Locate the cell with the specified text and output its (X, Y) center coordinate. 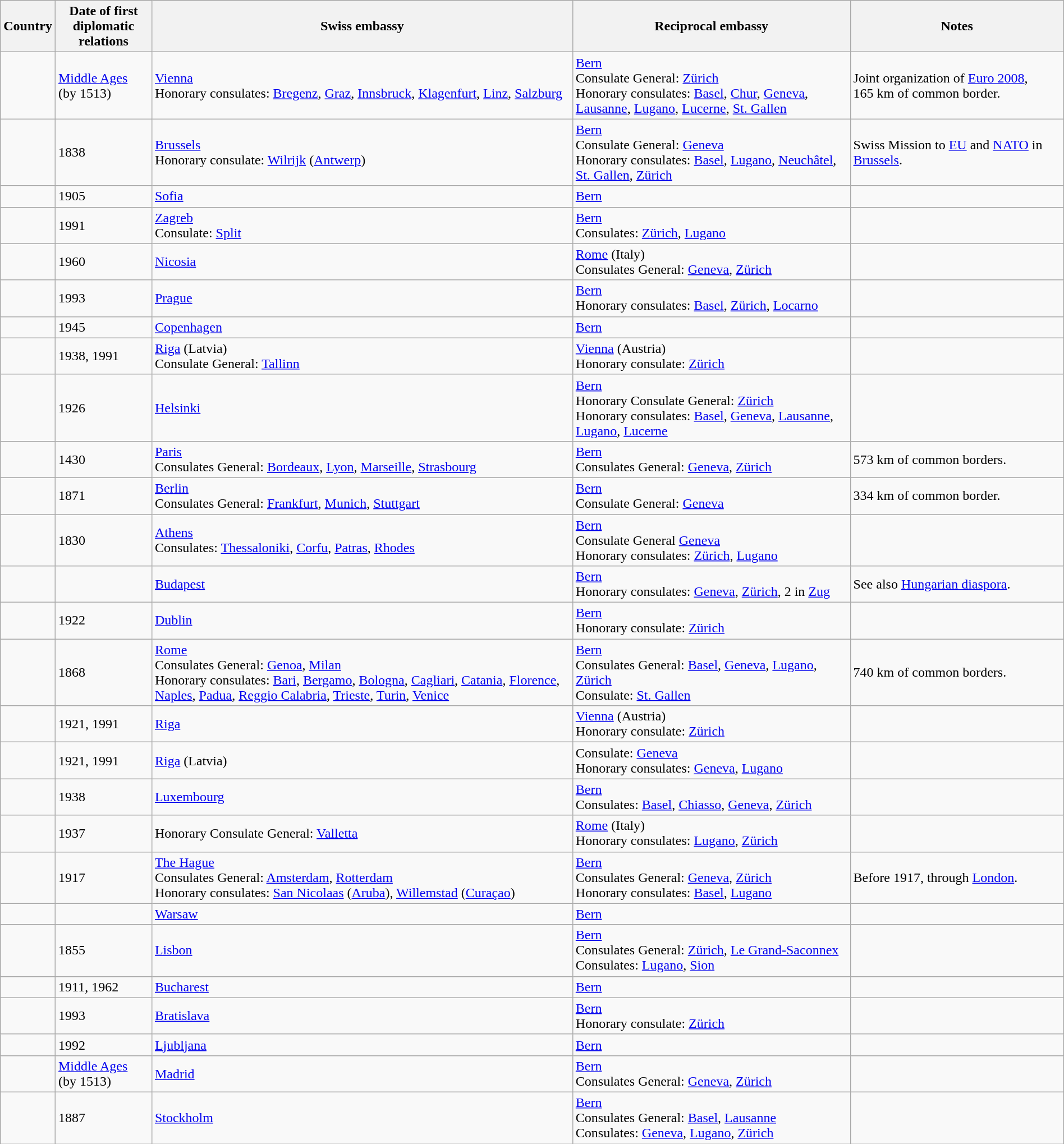
1992 (103, 1045)
Swiss Mission to EU and NATO in Brussels. (957, 153)
1868 (103, 672)
Before 1917, through London. (957, 877)
1430 (103, 459)
BernHonorary consulates: Basel, Zürich, Locarno (712, 298)
Country (28, 26)
Prague (362, 298)
BernConsulate General GenevaHonorary consulates: Zürich, Lugano (712, 540)
BernConsulates General: Geneva, Zürich (712, 459)
BernConsulates General: Basel, LausanneConsulates: Geneva, Lugano, Zürich (712, 1118)
BernConsulates: Basel, Chiasso, Geneva, Zürich (712, 797)
Bucharest (362, 987)
1887 (103, 1118)
BernConsulates: Zürich, Lugano (712, 226)
BernHonorary Consulate General: ZürichHonorary consulates: Basel, Geneva, Lausanne, Lugano, Lucerne (712, 407)
Swiss embassy (362, 26)
1945 (103, 327)
Reciprocal embassy (712, 26)
Warsaw (362, 914)
1917 (103, 877)
Bern Consulates General: Geneva, Zürich (712, 1074)
Riga (Latvia) (362, 761)
The HagueConsulates General: Amsterdam, RotterdamHonorary consulates: San Nicolaas (Aruba), Willemstad (Curaçao) (362, 877)
Bratislava (362, 1016)
ViennaHonorary consulates: Bregenz, Graz, Innsbruck, Klagenfurt, Linz, Salzburg (362, 85)
See also Hungarian diaspora. (957, 585)
Budapest (362, 585)
1905 (103, 196)
1938 (103, 797)
1830 (103, 540)
Rome (Italy)Honorary consulates: Lugano, Zürich (712, 834)
Luxembourg (362, 797)
740 km of common borders. (957, 672)
Rome (Italy)Consulates General: Geneva, Zürich (712, 261)
Joint organization of Euro 2008, 165 km of common border. (957, 85)
Riga (362, 724)
Stockholm (362, 1118)
Dublin (362, 621)
1938, 1991 (103, 356)
Sofia (362, 196)
Ljubljana (362, 1045)
1838 (103, 153)
ZagrebConsulate: Split (362, 226)
Consulate: GenevaHonorary consulates: Geneva, Lugano (712, 761)
Copenhagen (362, 327)
BernConsulate General: GenevaHonorary consulates: Basel, Lugano, Neuchâtel, St. Gallen, Zürich (712, 153)
1926 (103, 407)
1937 (103, 834)
1960 (103, 261)
1911, 1962 (103, 987)
1991 (103, 226)
Honorary Consulate General: Valletta (362, 834)
Madrid (362, 1074)
Riga (Latvia)Consulate General: Tallinn (362, 356)
1922 (103, 621)
334 km of common border. (957, 496)
BrusselsHonorary consulate: Wilrijk (Antwerp) (362, 153)
AthensConsulates: Thessaloniki, Corfu, Patras, Rhodes (362, 540)
Nicosia (362, 261)
BerlinConsulates General: Frankfurt, Munich, Stuttgart (362, 496)
BernConsulates General: Zürich, Le Grand-SaconnexConsulates: Lugano, Sion (712, 950)
Bern Consulates General: Geneva, ZürichHonorary consulates: Basel, Lugano (712, 877)
BernConsulate General: Geneva (712, 496)
Date of firstdiplomatic relations (103, 26)
573 km of common borders. (957, 459)
1871 (103, 496)
Helsinki (362, 407)
BernHonorary consulates: Geneva, Zürich, 2 in Zug (712, 585)
Notes (957, 26)
BernConsulate General: ZürichHonorary consulates: Basel, Chur, Geneva, Lausanne, Lugano, Lucerne, St. Gallen (712, 85)
1855 (103, 950)
BernConsulates General: Basel, Geneva, Lugano, ZürichConsulate: St. Gallen (712, 672)
ParisConsulates General: Bordeaux, Lyon, Marseille, Strasbourg (362, 459)
Lisbon (362, 950)
